For the text-containing cell, return its midpoint in (x, y) coordinate format. 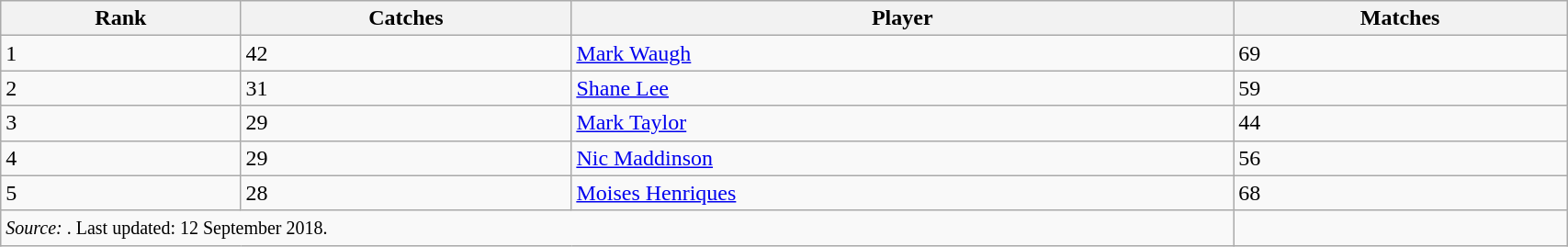
59 (1400, 88)
56 (1400, 158)
Mark Waugh (902, 53)
Player (902, 18)
69 (1400, 53)
42 (406, 53)
Shane Lee (902, 88)
44 (1400, 123)
68 (1400, 193)
Mark Taylor (902, 123)
Rank (121, 18)
Moises Henriques (902, 193)
4 (121, 158)
31 (406, 88)
5 (121, 193)
Matches (1400, 18)
Source: . Last updated: 12 September 2018. (617, 228)
Catches (406, 18)
1 (121, 53)
2 (121, 88)
3 (121, 123)
28 (406, 193)
Nic Maddinson (902, 158)
